Capture the cell that displays the provided text and extract its (X, Y) central coordinate. 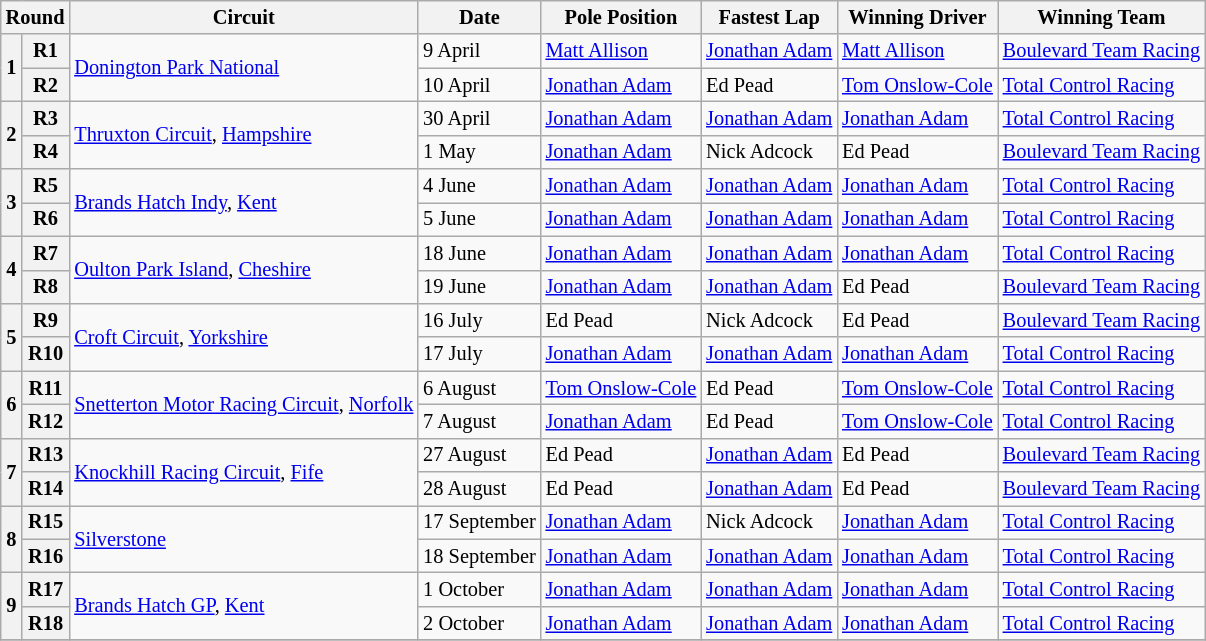
Winning Driver (918, 17)
Thruxton Circuit, Hampshire (244, 134)
R15 (46, 522)
Winning Team (1102, 17)
R18 (46, 623)
R17 (46, 589)
Brands Hatch GP, Kent (244, 606)
18 September (479, 556)
30 April (479, 118)
Round (36, 17)
R10 (46, 354)
R14 (46, 489)
6 August (479, 388)
19 June (479, 287)
R9 (46, 320)
Brands Hatch Indy, Kent (244, 202)
17 September (479, 522)
Donington Park National (244, 68)
9 (12, 606)
Snetterton Motor Racing Circuit, Norfolk (244, 404)
R6 (46, 219)
R4 (46, 152)
7 (12, 472)
8 (12, 538)
3 (12, 202)
R16 (46, 556)
5 June (479, 219)
1 (12, 68)
R3 (46, 118)
4 (12, 270)
1 October (479, 589)
16 July (479, 320)
R13 (46, 455)
5 (12, 336)
R12 (46, 421)
7 August (479, 421)
10 April (479, 85)
28 August (479, 489)
Oulton Park Island, Cheshire (244, 270)
2 October (479, 623)
Circuit (244, 17)
R1 (46, 51)
27 August (479, 455)
1 May (479, 152)
4 June (479, 186)
R11 (46, 388)
Fastest Lap (769, 17)
R7 (46, 253)
Knockhill Racing Circuit, Fife (244, 472)
9 April (479, 51)
17 July (479, 354)
R8 (46, 287)
Croft Circuit, Yorkshire (244, 336)
Silverstone (244, 538)
18 June (479, 253)
2 (12, 134)
R5 (46, 186)
R2 (46, 85)
Date (479, 17)
6 (12, 404)
Pole Position (622, 17)
